For the text-containing cell, return its midpoint in [x, y] coordinate format. 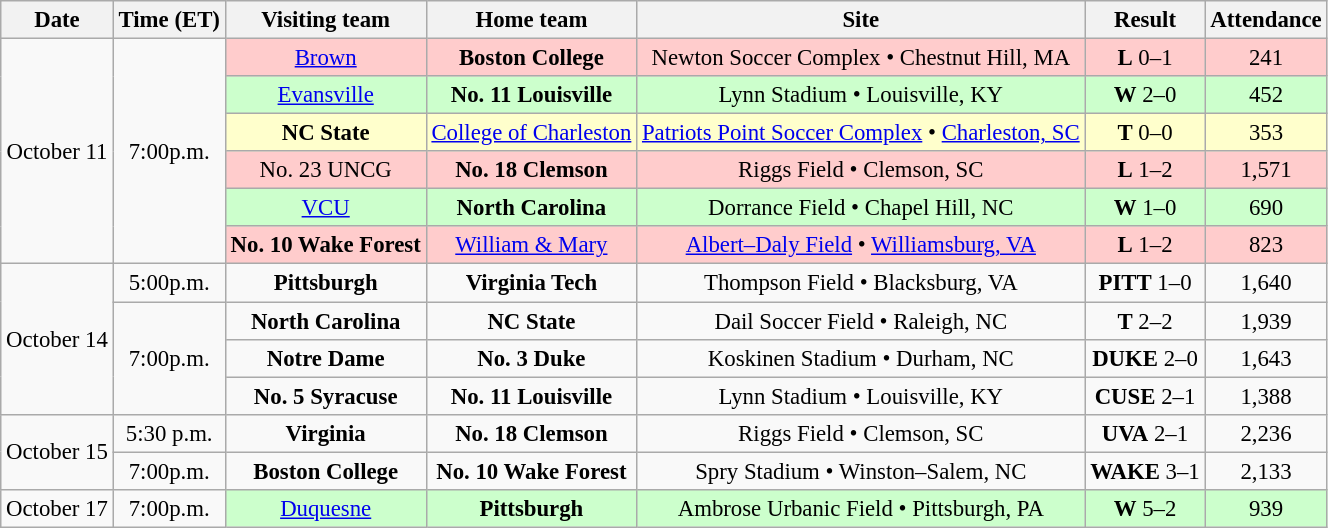
W 2–0 [1145, 95]
Attendance [1266, 20]
PITT 1–0 [1145, 283]
Koskinen Stadium • Durham, NC [861, 358]
Notre Dame [326, 358]
October 11 [57, 152]
October 14 [57, 339]
W 1–0 [1145, 208]
No. 5 Syracuse [326, 396]
Home team [532, 20]
Virginia [326, 433]
October 15 [57, 452]
1,640 [1266, 283]
452 [1266, 95]
2,236 [1266, 433]
Brown [326, 58]
5:00p.m. [169, 283]
VCU [326, 208]
1,571 [1266, 170]
5:30 p.m. [169, 433]
William & Mary [532, 245]
2,133 [1266, 471]
W 5–2 [1145, 509]
UVA 2–1 [1145, 433]
L 0–1 [1145, 58]
1,388 [1266, 396]
Time (ET) [169, 20]
October 17 [57, 509]
Thompson Field • Blacksburg, VA [861, 283]
WAKE 3–1 [1145, 471]
Evansville [326, 95]
College of Charleston [532, 133]
DUKE 2–0 [1145, 358]
1,643 [1266, 358]
CUSE 2–1 [1145, 396]
Dail Soccer Field • Raleigh, NC [861, 321]
Dorrance Field • Chapel Hill, NC [861, 208]
690 [1266, 208]
T 0–0 [1145, 133]
Site [861, 20]
Albert–Daly Field • Williamsburg, VA [861, 245]
Newton Soccer Complex • Chestnut Hill, MA [861, 58]
Patriots Point Soccer Complex • Charleston, SC [861, 133]
Ambrose Urbanic Field • Pittsburgh, PA [861, 509]
1,939 [1266, 321]
241 [1266, 58]
Duquesne [326, 509]
823 [1266, 245]
353 [1266, 133]
939 [1266, 509]
Result [1145, 20]
Spry Stadium • Winston–Salem, NC [861, 471]
Visiting team [326, 20]
No. 3 Duke [532, 358]
T 2–2 [1145, 321]
Virginia Tech [532, 283]
Date [57, 20]
No. 23 UNCG [326, 170]
